Provide the [x, y] coordinate of the cell's center where the given text is located.  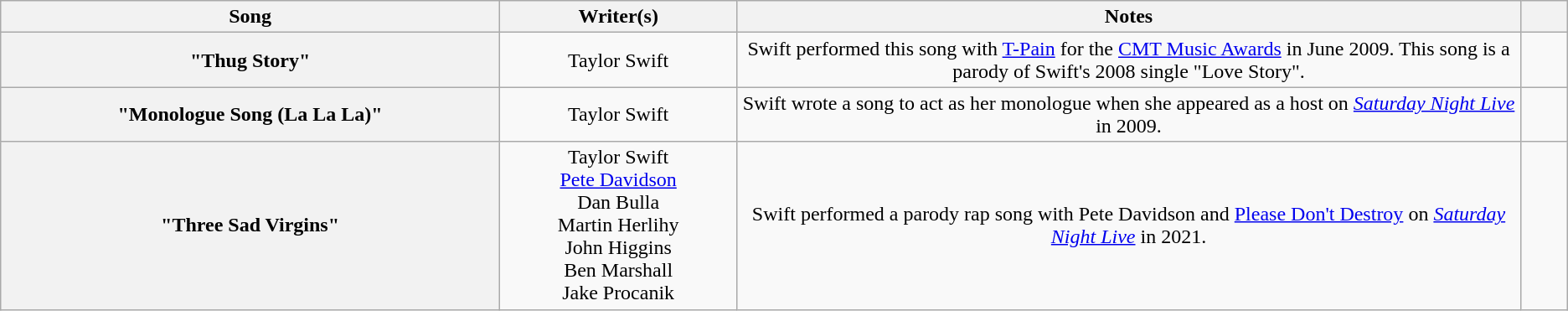
Swift wrote a song to act as her monologue when she appeared as a host on Saturday Night Live in 2009. [1129, 114]
"Thug Story" [250, 60]
Notes [1129, 17]
Swift performed this song with T-Pain for the CMT Music Awards in June 2009. This song is a parody of Swift's 2008 single "Love Story". [1129, 60]
Song [250, 17]
Swift performed a parody rap song with Pete Davidson and Please Don't Destroy on Saturday Night Live in 2021. [1129, 225]
"Monologue Song (La La La)" [250, 114]
Taylor SwiftPete DavidsonDan BullaMartin HerlihyJohn HigginsBen MarshallJake Procanik [618, 225]
Writer(s) [618, 17]
"Three Sad Virgins" [250, 225]
